Pinpoint the cell where the given text exists, returning its (X, Y) midpoint coordinate. 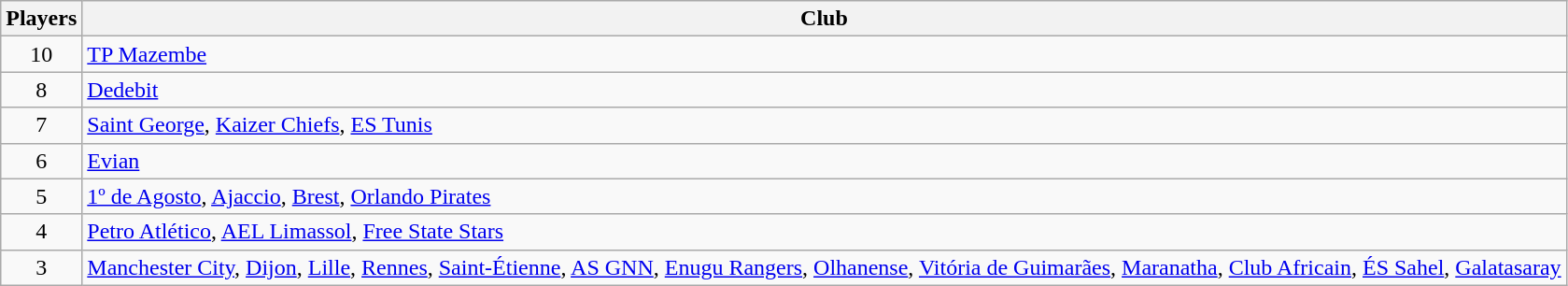
TP Mazembe (824, 54)
5 (41, 196)
10 (41, 54)
6 (41, 161)
1º de Agosto, Ajaccio, Brest, Orlando Pirates (824, 196)
4 (41, 232)
Saint George, Kaizer Chiefs, ES Tunis (824, 125)
Players (41, 19)
Dedebit (824, 90)
Evian (824, 161)
7 (41, 125)
8 (41, 90)
Petro Atlético, AEL Limassol, Free State Stars (824, 232)
3 (41, 267)
Club (824, 19)
